Find where the given text appears and provide that cell's center as (x, y) coordinate. 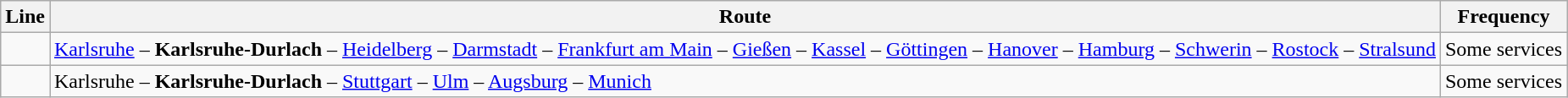
Line (25, 17)
Route (745, 17)
Karlsruhe – Karlsruhe-Durlach – Stuttgart – Ulm – Augsburg – Munich (745, 81)
Frequency (1503, 17)
